For the text-containing cell, return its midpoint in (X, Y) coordinate format. 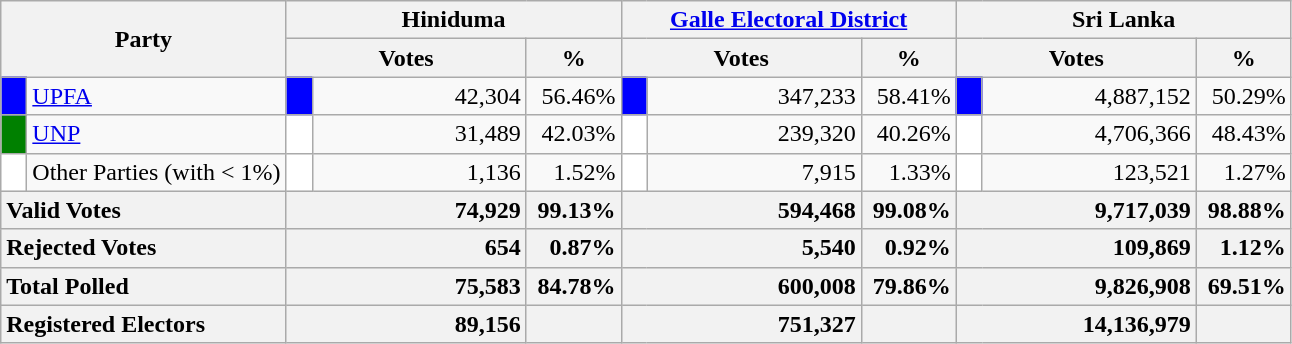
751,327 (741, 324)
42.03% (574, 134)
1.33% (908, 172)
109,869 (1076, 248)
99.13% (574, 210)
654 (406, 248)
84.78% (574, 286)
58.41% (908, 96)
50.29% (1244, 96)
4,706,366 (1089, 134)
UNP (156, 134)
Galle Electoral District (788, 20)
1.52% (574, 172)
0.87% (574, 248)
75,583 (406, 286)
48.43% (1244, 134)
9,826,908 (1076, 286)
Valid Votes (144, 210)
69.51% (1244, 286)
239,320 (754, 134)
347,233 (754, 96)
1,136 (419, 172)
1.27% (1244, 172)
99.08% (908, 210)
0.92% (908, 248)
5,540 (741, 248)
56.46% (574, 96)
600,008 (741, 286)
4,887,152 (1089, 96)
7,915 (754, 172)
Rejected Votes (144, 248)
123,521 (1089, 172)
UPFA (156, 96)
Sri Lanka (1124, 20)
9,717,039 (1076, 210)
594,468 (741, 210)
1.12% (1244, 248)
79.86% (908, 286)
14,136,979 (1076, 324)
98.88% (1244, 210)
Other Parties (with < 1%) (156, 172)
Registered Electors (144, 324)
40.26% (908, 134)
Total Polled (144, 286)
74,929 (406, 210)
Hiniduma (454, 20)
31,489 (419, 134)
89,156 (406, 324)
Party (144, 39)
42,304 (419, 96)
